Pinpoint the cell where the given text exists, returning its [x, y] midpoint coordinate. 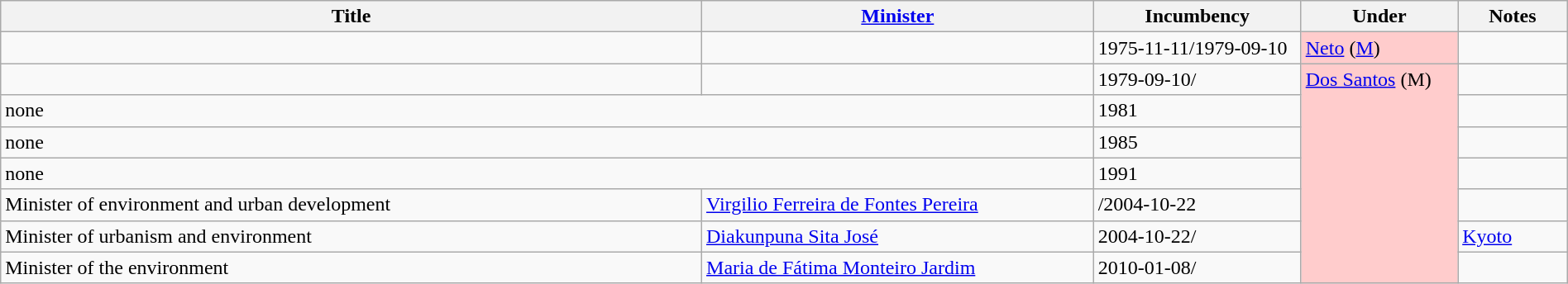
Virgilio Ferreira de Fontes Pereira [898, 205]
Diakunpuna Sita José [898, 236]
Neto (M) [1379, 48]
Minister of the environment [351, 267]
1975-11-11/1979-09-10 [1198, 48]
Incumbency [1198, 17]
1981 [1198, 111]
1991 [1198, 173]
Maria de Fátima Monteiro Jardim [898, 267]
Under [1379, 17]
1985 [1198, 142]
Kyoto [1513, 236]
Title [351, 17]
2004-10-22/ [1198, 236]
Dos Santos (M) [1379, 173]
2010-01-08/ [1198, 267]
/2004-10-22 [1198, 205]
1979-09-10/ [1198, 79]
Minister of urbanism and environment [351, 236]
Minister [898, 17]
Minister of environment and urban development [351, 205]
Notes [1513, 17]
